Detect which cell encompasses the target text, then output its [X, Y] center coordinate. 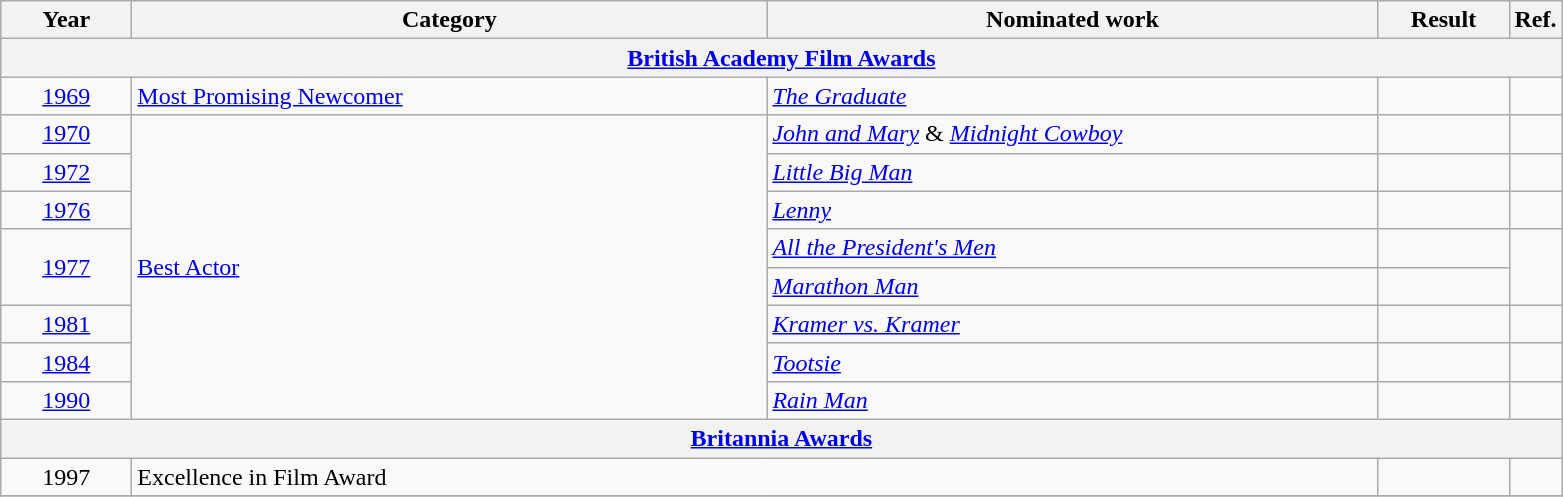
Category [450, 20]
Excellence in Film Award [755, 477]
1969 [66, 96]
Nominated work [1072, 20]
Most Promising Newcomer [450, 96]
Tootsie [1072, 362]
John and Mary & Midnight Cowboy [1072, 134]
1977 [66, 267]
Rain Man [1072, 400]
1970 [66, 134]
Result [1444, 20]
Year [66, 20]
Little Big Man [1072, 172]
1972 [66, 172]
Kramer vs. Kramer [1072, 324]
Ref. [1536, 20]
All the President's Men [1072, 248]
1976 [66, 210]
1997 [66, 477]
British Academy Film Awards [782, 58]
Lenny [1072, 210]
Best Actor [450, 267]
Marathon Man [1072, 286]
Britannia Awards [782, 438]
1990 [66, 400]
The Graduate [1072, 96]
1984 [66, 362]
1981 [66, 324]
